Search for the cell housing the specified text and yield its [X, Y] center coordinate. 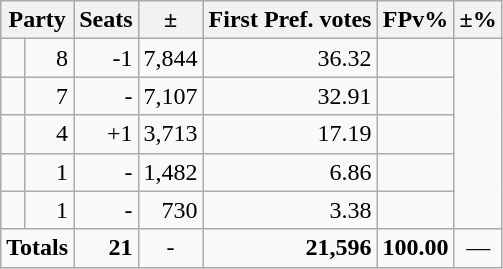
7,844 [170, 58]
4 [48, 134]
+1 [106, 134]
FPv% [416, 20]
36.32 [290, 58]
— [478, 248]
17.19 [290, 134]
3.38 [290, 210]
± [170, 20]
Seats [106, 20]
21 [106, 248]
Party [38, 20]
8 [48, 58]
7 [48, 96]
100.00 [416, 248]
1,482 [170, 172]
-1 [106, 58]
21,596 [290, 248]
Totals [38, 248]
6.86 [290, 172]
32.91 [290, 96]
First Pref. votes [290, 20]
7,107 [170, 96]
730 [170, 210]
3,713 [170, 134]
±% [478, 20]
